Return the [X, Y] coordinate for the center point of the cell that contains the specified text.  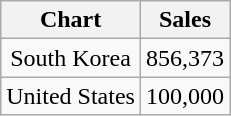
856,373 [184, 58]
Chart [71, 20]
100,000 [184, 96]
United States [71, 96]
South Korea [71, 58]
Sales [184, 20]
